Detect which cell encompasses the target text, then output its [X, Y] center coordinate. 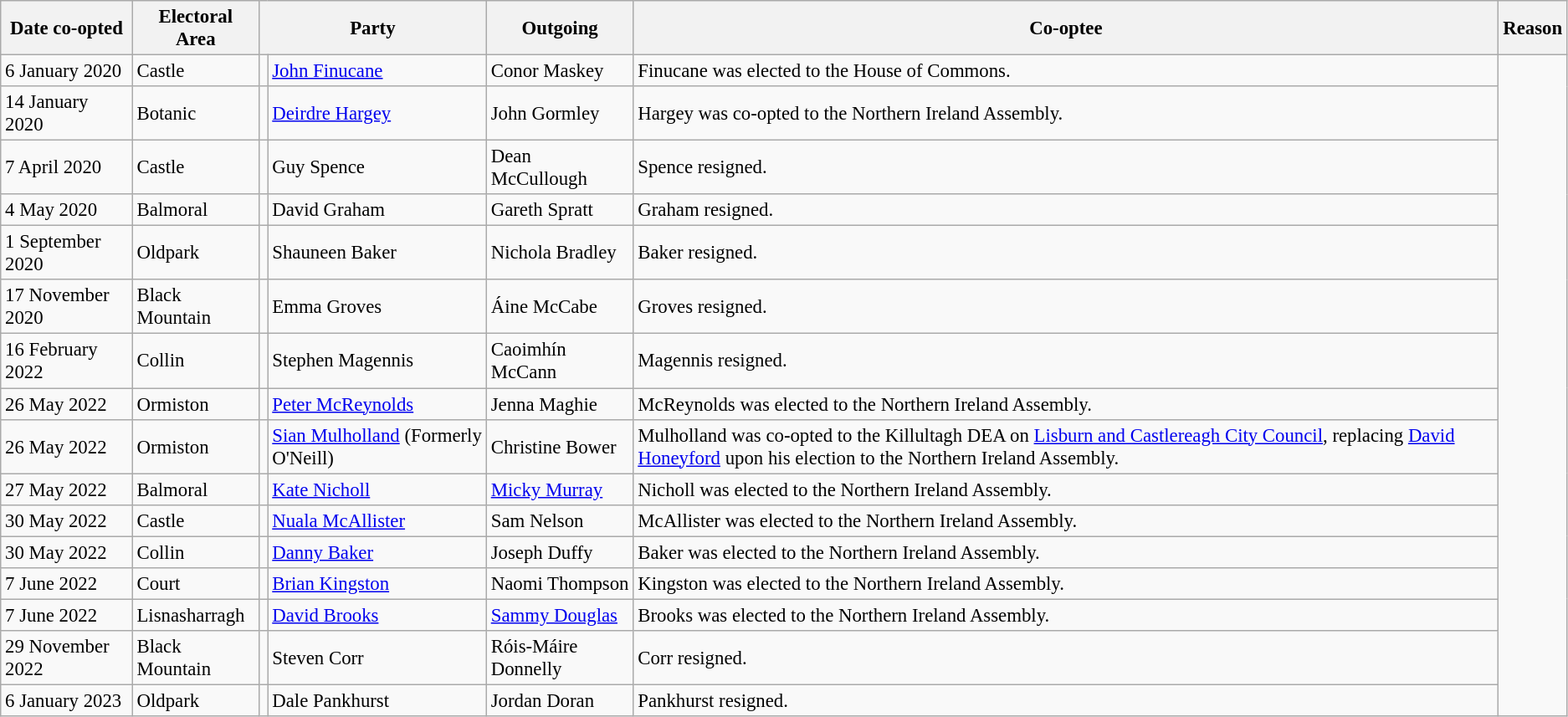
14 January 2020 [67, 114]
Finucane was elected to the House of Commons. [1066, 71]
27 May 2022 [67, 489]
David Graham [377, 210]
Jenna Maghie [560, 404]
Kingston was elected to the Northern Ireland Assembly. [1066, 584]
Baker resigned. [1066, 253]
6 January 2020 [67, 71]
Sammy Douglas [560, 615]
Caoimhín McCann [560, 361]
Naomi Thompson [560, 584]
Nicholl was elected to the Northern Ireland Assembly. [1066, 489]
McReynolds was elected to the Northern Ireland Assembly. [1066, 404]
Corr resigned. [1066, 658]
Pankhurst resigned. [1066, 700]
Áine McCabe [560, 306]
Date co-opted [67, 28]
Danny Baker [377, 552]
4 May 2020 [67, 210]
John Gormley [560, 114]
Botanic [196, 114]
16 February 2022 [67, 361]
29 November 2022 [67, 658]
7 April 2020 [67, 167]
Court [196, 584]
6 January 2023 [67, 700]
Outgoing [560, 28]
Brian Kingston [377, 584]
Party [372, 28]
Stephen Magennis [377, 361]
Lisnasharragh [196, 615]
Co-optee [1066, 28]
Groves resigned. [1066, 306]
Conor Maskey [560, 71]
Spence resigned. [1066, 167]
Micky Murray [560, 489]
David Brooks [377, 615]
Sian Mulholland (Formerly O'Neill) [377, 447]
Gareth Spratt [560, 210]
McAllister was elected to the Northern Ireland Assembly. [1066, 520]
Steven Corr [377, 658]
Electoral Area [196, 28]
Joseph Duffy [560, 552]
Emma Groves [377, 306]
Jordan Doran [560, 700]
Peter McReynolds [377, 404]
Nuala McAllister [377, 520]
Graham resigned. [1066, 210]
Christine Bower [560, 447]
17 November 2020 [67, 306]
Magennis resigned. [1066, 361]
Róis-Máire Donnelly [560, 658]
Reason [1533, 28]
Shauneen Baker [377, 253]
Dean McCullough [560, 167]
Deirdre Hargey [377, 114]
Baker was elected to the Northern Ireland Assembly. [1066, 552]
Nichola Bradley [560, 253]
Dale Pankhurst [377, 700]
Guy Spence [377, 167]
Hargey was co-opted to the Northern Ireland Assembly. [1066, 114]
Kate Nicholl [377, 489]
Sam Nelson [560, 520]
Brooks was elected to the Northern Ireland Assembly. [1066, 615]
1 September 2020 [67, 253]
John Finucane [377, 71]
